Detect which cell encompasses the target text, then output its (x, y) center coordinate. 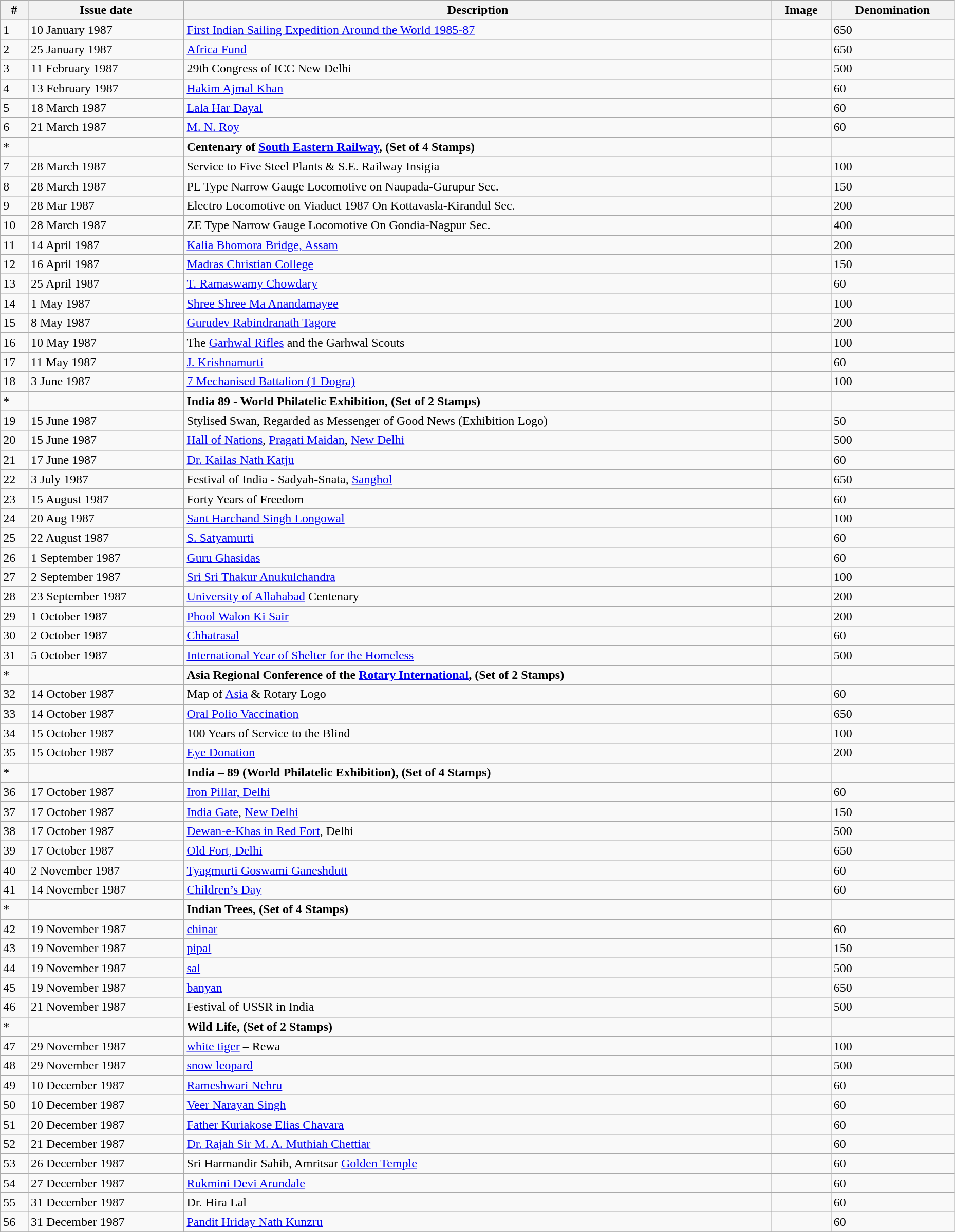
Image (801, 10)
43 (14, 949)
PL Type Narrow Gauge Locomotive on Naupada-Gurupur Sec. (478, 186)
6 (14, 127)
11 February 1987 (106, 69)
21 December 1987 (106, 1144)
Rameshwari Nehru (478, 1085)
Kalia Bhomora Bridge, Assam (478, 245)
39 (14, 850)
10 May 1987 (106, 343)
36 (14, 792)
2 September 1987 (106, 577)
Eye Donation (478, 753)
Sri Harmandir Sahib, Amritsar Golden Temple (478, 1163)
Africa Fund (478, 49)
1 October 1987 (106, 616)
Denomination (892, 10)
25 April 1987 (106, 284)
37 (14, 811)
34 (14, 733)
5 October 1987 (106, 655)
ZE Type Narrow Gauge Locomotive On Gondia-Nagpur Sec. (478, 225)
Rukmini Devi Arundale (478, 1183)
Guru Ghasidas (478, 557)
29 (14, 616)
28 Mar 1987 (106, 205)
16 April 1987 (106, 264)
25 January 1987 (106, 49)
47 (14, 1046)
20 Aug 1987 (106, 518)
Stylised Swan, Regarded as Messenger of Good News (Exhibition Logo) (478, 421)
Dr. Kailas Nath Katju (478, 460)
12 (14, 264)
Father Kuriakose Elias Chavara (478, 1124)
25 (14, 538)
40 (14, 870)
Iron Pillar, Delhi (478, 792)
Dewan-e-Khas in Red Fort, Delhi (478, 831)
Pandit Hriday Nath Kunzru (478, 1222)
chinar (478, 929)
41 (14, 890)
29th Congress of ICC New Delhi (478, 69)
Electro Locomotive on Viaduct 1987 On Kottavasla-Kirandul Sec. (478, 205)
18 (14, 382)
38 (14, 831)
First Indian Sailing Expedition Around the World 1985-87 (478, 30)
Issue date (106, 10)
1 (14, 30)
14 November 1987 (106, 890)
22 August 1987 (106, 538)
2 October 1987 (106, 636)
Veer Narayan Singh (478, 1105)
54 (14, 1183)
T. Ramaswamy Chowdary (478, 284)
23 September 1987 (106, 597)
banyan (478, 988)
21 November 1987 (106, 1007)
28 (14, 597)
India Gate, New Delhi (478, 811)
17 (14, 362)
4 (14, 88)
2 November 1987 (106, 870)
19 (14, 421)
Gurudev Rabindranath Tagore (478, 323)
Asia Regional Conference of the Rotary International, (Set of 2 Stamps) (478, 675)
22 (14, 479)
Lala Har Dayal (478, 108)
2 (14, 49)
Service to Five Steel Plants & S.E. Railway Insigia (478, 166)
Tyagmurti Goswami Ganeshdutt (478, 870)
53 (14, 1163)
J. Krishnamurti (478, 362)
14 April 1987 (106, 245)
Sant Harchand Singh Longowal (478, 518)
26 (14, 557)
1 September 1987 (106, 557)
3 (14, 69)
Centenary of South Eastern Railway, (Set of 4 Stamps) (478, 147)
48 (14, 1066)
3 July 1987 (106, 479)
India 89 - World Philatelic Exhibition, (Set of 2 Stamps) (478, 401)
16 (14, 343)
5 (14, 108)
Hall of Nations, Pragati Maidan, New Delhi (478, 440)
The Garhwal Rifles and the Garhwal Scouts (478, 343)
33 (14, 714)
3 June 1987 (106, 382)
24 (14, 518)
Indian Trees, (Set of 4 Stamps) (478, 909)
44 (14, 968)
18 March 1987 (106, 108)
M. N. Roy (478, 127)
42 (14, 929)
11 (14, 245)
Forty Years of Freedom (478, 499)
45 (14, 988)
400 (892, 225)
Dr. Rajah Sir M. A. Muthiah Chettiar (478, 1144)
Festival of USSR in India (478, 1007)
27 (14, 577)
100 Years of Service to the Blind (478, 733)
pipal (478, 949)
International Year of Shelter for the Homeless (478, 655)
Festival of India - Sadyah-Snata, Sanghol (478, 479)
Phool Walon Ki Sair (478, 616)
7 (14, 166)
35 (14, 753)
20 (14, 440)
27 December 1987 (106, 1183)
55 (14, 1203)
India – 89 (World Philatelic Exhibition), (Set of 4 Stamps) (478, 772)
49 (14, 1085)
Sri Sri Thakur Anukulchandra (478, 577)
sal (478, 968)
15 (14, 323)
20 December 1987 (106, 1124)
51 (14, 1124)
23 (14, 499)
21 (14, 460)
white tiger – Rewa (478, 1046)
Madras Christian College (478, 264)
52 (14, 1144)
11 May 1987 (106, 362)
# (14, 10)
8 May 1987 (106, 323)
17 June 1987 (106, 460)
Shree Shree Ma Anandamayee (478, 304)
S. Satyamurti (478, 538)
31 (14, 655)
8 (14, 186)
Wild Life, (Set of 2 Stamps) (478, 1027)
56 (14, 1222)
9 (14, 205)
13 (14, 284)
15 August 1987 (106, 499)
32 (14, 694)
30 (14, 636)
University of Allahabad Centenary (478, 597)
1 May 1987 (106, 304)
7 Mechanised Battalion (1 Dogra) (478, 382)
Chhatrasal (478, 636)
46 (14, 1007)
Dr. Hira Lal (478, 1203)
10 (14, 225)
Hakim Ajmal Khan (478, 88)
Children’s Day (478, 890)
snow leopard (478, 1066)
Old Fort, Delhi (478, 850)
13 February 1987 (106, 88)
14 (14, 304)
Description (478, 10)
Oral Polio Vaccination (478, 714)
26 December 1987 (106, 1163)
10 January 1987 (106, 30)
21 March 1987 (106, 127)
Map of Asia & Rotary Logo (478, 694)
